Return [x, y] of the center of cell containing provided text 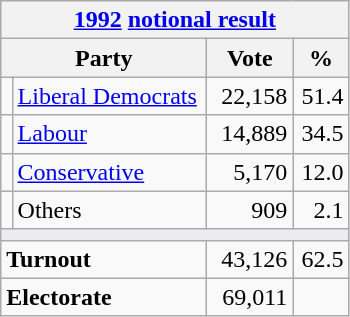
% [321, 58]
14,889 [250, 134]
Turnout [104, 259]
Electorate [104, 297]
12.0 [321, 172]
22,158 [250, 96]
Liberal Democrats [110, 96]
43,126 [250, 259]
5,170 [250, 172]
34.5 [321, 134]
2.1 [321, 210]
51.4 [321, 96]
Party [104, 58]
69,011 [250, 297]
1992 notional result [175, 20]
Others [110, 210]
Labour [110, 134]
62.5 [321, 259]
Conservative [110, 172]
909 [250, 210]
Vote [250, 58]
